Pinpoint the cell where the given text exists, returning its [X, Y] midpoint coordinate. 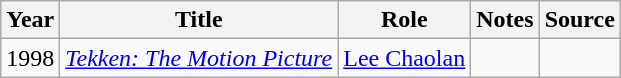
1998 [30, 58]
Notes [505, 20]
Lee Chaolan [404, 58]
Year [30, 20]
Tekken: The Motion Picture [199, 58]
Title [199, 20]
Source [580, 20]
Role [404, 20]
